For the text-containing cell, return its midpoint in [x, y] coordinate format. 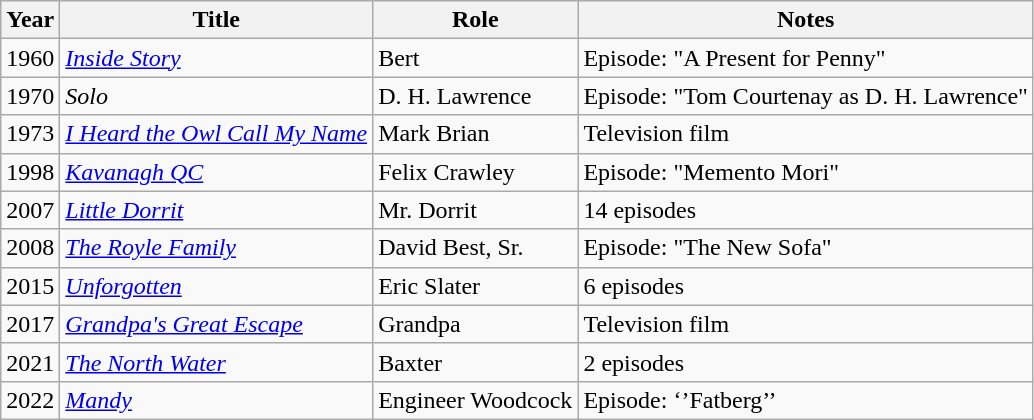
Episode: "A Present for Penny" [806, 58]
6 episodes [806, 286]
Engineer Woodcock [476, 400]
Mandy [216, 400]
Baxter [476, 362]
The Royle Family [216, 248]
Title [216, 20]
Grandpa [476, 324]
1970 [30, 96]
Mark Brian [476, 134]
2017 [30, 324]
2007 [30, 210]
Grandpa's Great Escape [216, 324]
2008 [30, 248]
2021 [30, 362]
Kavanagh QC [216, 172]
2022 [30, 400]
I Heard the Owl Call My Name [216, 134]
Little Dorrit [216, 210]
Episode: "The New Sofa" [806, 248]
2015 [30, 286]
Episode: "Memento Mori" [806, 172]
1960 [30, 58]
Year [30, 20]
Episode: "Tom Courtenay as D. H. Lawrence" [806, 96]
Felix Crawley [476, 172]
Notes [806, 20]
Bert [476, 58]
David Best, Sr. [476, 248]
Inside Story [216, 58]
Episode: ‘’Fatberg’’ [806, 400]
Role [476, 20]
2 episodes [806, 362]
1973 [30, 134]
14 episodes [806, 210]
The North Water [216, 362]
Eric Slater [476, 286]
Mr. Dorrit [476, 210]
1998 [30, 172]
Unforgotten [216, 286]
D. H. Lawrence [476, 96]
Solo [216, 96]
